Return the (X, Y) coordinate for the center point of the cell that contains the specified text.  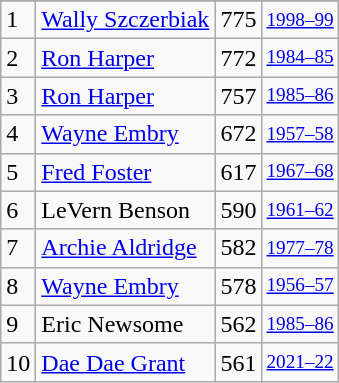
582 (238, 248)
3 (18, 96)
2 (18, 58)
578 (238, 286)
Dae Dae Grant (126, 362)
8 (18, 286)
757 (238, 96)
Fred Foster (126, 172)
9 (18, 324)
Eric Newsome (126, 324)
1998–99 (300, 20)
1967–68 (300, 172)
1984–85 (300, 58)
561 (238, 362)
672 (238, 134)
7 (18, 248)
1 (18, 20)
590 (238, 210)
1961–62 (300, 210)
4 (18, 134)
1956–57 (300, 286)
Wally Szczerbiak (126, 20)
617 (238, 172)
1957–58 (300, 134)
2021–22 (300, 362)
6 (18, 210)
562 (238, 324)
Archie Aldridge (126, 248)
5 (18, 172)
1977–78 (300, 248)
772 (238, 58)
775 (238, 20)
LeVern Benson (126, 210)
10 (18, 362)
